Determine the [x, y] coordinate at the center of the cell enclosing the given text.  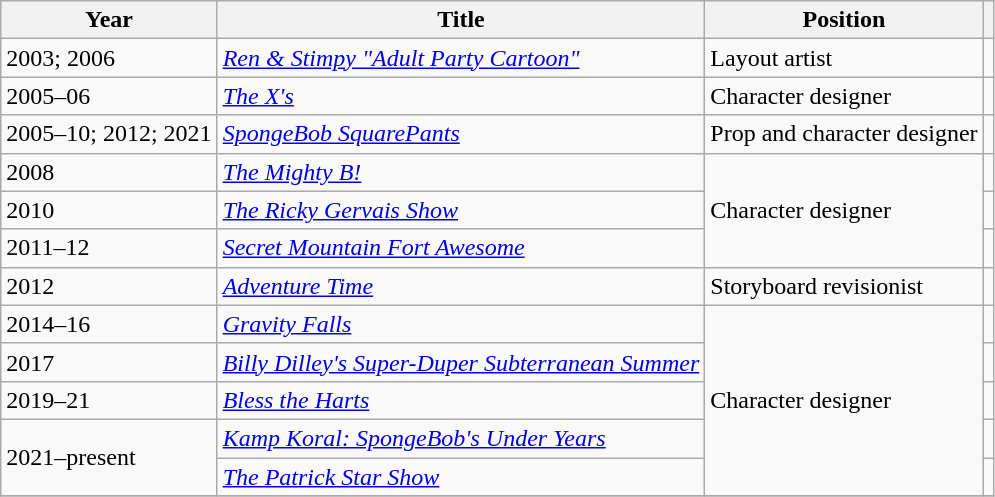
Position [844, 20]
The Ricky Gervais Show [461, 210]
2017 [109, 362]
2010 [109, 210]
Secret Mountain Fort Awesome [461, 248]
2003; 2006 [109, 58]
Storyboard revisionist [844, 286]
2005–06 [109, 96]
Kamp Koral: SpongeBob's Under Years [461, 438]
2014–16 [109, 324]
2008 [109, 172]
Prop and character designer [844, 134]
Year [109, 20]
Billy Dilley's Super-Duper Subterranean Summer [461, 362]
Gravity Falls [461, 324]
2019–21 [109, 400]
Layout artist [844, 58]
The X's [461, 96]
The Patrick Star Show [461, 477]
Ren & Stimpy "Adult Party Cartoon" [461, 58]
Title [461, 20]
2005–10; 2012; 2021 [109, 134]
Adventure Time [461, 286]
The Mighty B! [461, 172]
2021–present [109, 457]
2011–12 [109, 248]
SpongeBob SquarePants [461, 134]
2012 [109, 286]
Bless the Harts [461, 400]
